Provide the (X, Y) coordinate of the cell's center where the given text is located.  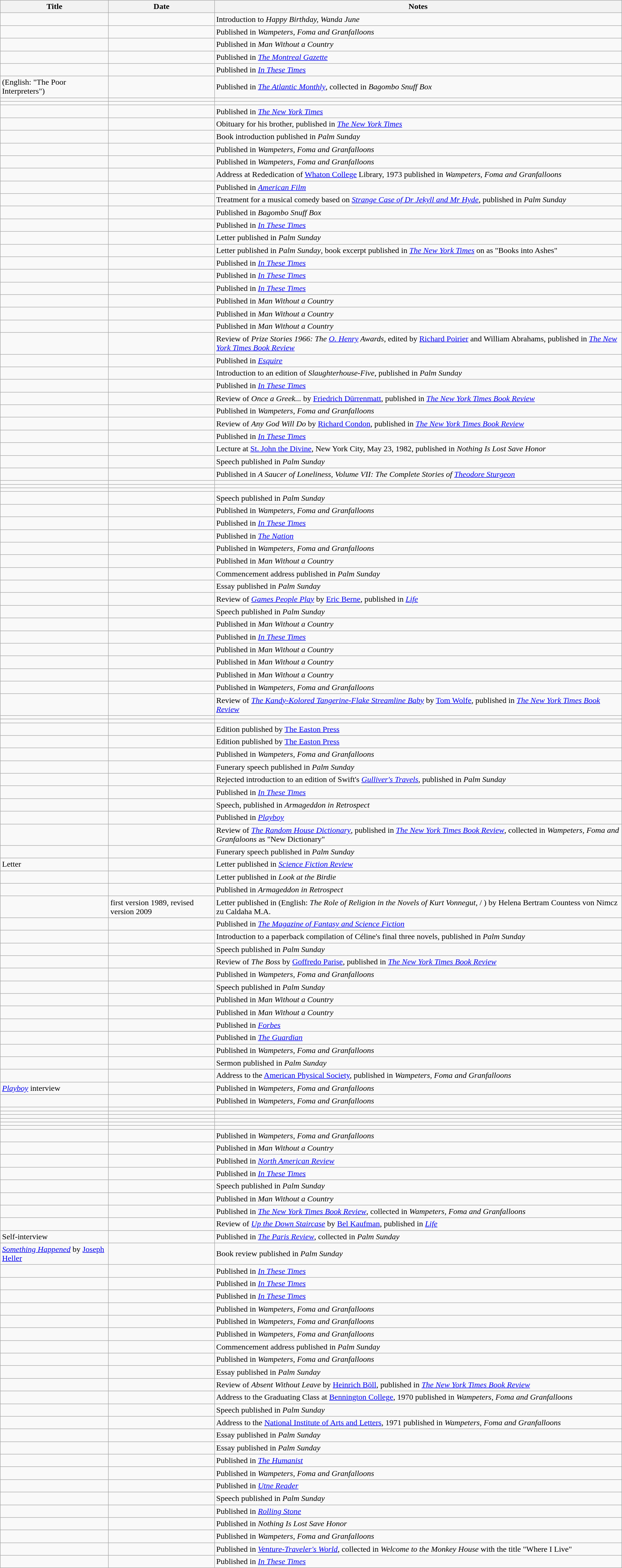
Review of Once a Greek... by Friedrich Dürrenmatt, published in The New York Times Book Review (418, 398)
Published in Venture-Traveler's World, collected in Welcome to the Monkey House with the title "Where I Live" (418, 1549)
Address to the Graduating Class at Bennington College, 1970 published in Wampeters, Foma and Granfalloons (418, 1397)
Address to the National Institute of Arts and Letters, 1971 published in Wampeters, Foma and Granfalloons (418, 1423)
Published in North American Review (418, 1161)
Rejected introduction to an edition of Swift's Gulliver's Travels, published in Palm Sunday (418, 780)
Published in Nothing Is Lost Save Honor (418, 1524)
Playboy interview (54, 1088)
Something Happened by Joseph Heller (54, 1254)
Review of The Random House Dictionary, published in The New York Times Book Review, collected in Wampeters, Foma and Granfaloons as "New Dictionary" (418, 835)
Published in American Film (418, 187)
Published in The Magazine of Fantasy and Science Fiction (418, 924)
Published in Esquire (418, 360)
Introduction to an edition of Slaughterhouse-Five, published in Palm Sunday (418, 373)
Published in The New York Times Book Review, collected in Wampeters, Foma and Granfalloons (418, 1211)
Lecture at St. John the Divine, New York City, May 23, 1982, published in Nothing Is Lost Save Honor (418, 449)
Address at Rededication of Whaton College Library, 1973 published in Wampeters, Foma and Granfalloons (418, 175)
Published in Utne Reader (418, 1486)
Letter published in (English: The Role of Religion in the Novels of Kurt Vonnegut, / ) by Helena Bertram Countess von Nimcz zu Caldaha M.A. (418, 907)
Introduction to Happy Birthday, Wanda June (418, 19)
Book review published in Palm Sunday (418, 1254)
Letter published in Palm Sunday (418, 238)
Review of The Kandy-Kolored Tangerine-Flake Streamline Baby by Tom Wolfe, published in The New York Times Book Review (418, 705)
Review of Absent Without Leave by Heinrich Böll, published in The New York Times Book Review (418, 1385)
Published in The New York Times (418, 111)
Review of The Boss by Goffredo Parise, published in The New York Times Book Review (418, 962)
Letter published in Science Fiction Review (418, 864)
Sermon published in Palm Sunday (418, 1063)
Treatment for a musical comedy based on Strange Case of Dr Jekyll and Mr Hyde, published in Palm Sunday (418, 200)
Self-interview (54, 1237)
Introduction to a paperback compilation of Céline's final three novels, published in Palm Sunday (418, 936)
Published in The Paris Review, collected in Palm Sunday (418, 1237)
Published in The Atlantic Monthly, collected in Bagombo Snuff Box (418, 87)
Notes (418, 7)
first version 1989, revised version 2009 (161, 907)
Published in Forbes (418, 1025)
Title (54, 7)
Review of Games People Play by Eric Berne, published in Life (418, 599)
Book introduction published in Palm Sunday (418, 136)
Date (161, 7)
Published in The Nation (418, 536)
Published in Rolling Stone (418, 1511)
Address to the American Physical Society, published in Wampeters, Foma and Granfalloons (418, 1076)
Published in The Montreal Gazette (418, 57)
Review of Any God Will Do by Richard Condon, published in The New York Times Book Review (418, 424)
(English: "The Poor Interpreters") (54, 87)
Review of Up the Down Staircase by Bel Kaufman, published in Life (418, 1224)
Speech, published in Armageddon in Retrospect (418, 805)
Published in The Guardian (418, 1038)
Letter published in Look at the Birdie (418, 877)
Review of Prize Stories 1966: The O. Henry Awards, edited by Richard Poirier and William Abrahams, published in The New York Times Book Review (418, 343)
Published in Playboy (418, 818)
Letter published in Palm Sunday, book excerpt published in The New York Times on as "Books into Ashes" (418, 250)
Published in A Saucer of Loneliness, Volume VII: The Complete Stories of Theodore Sturgeon (418, 474)
Published in The Humanist (418, 1460)
Obituary for his brother, published in The New York Times (418, 124)
Published in Armageddon in Retrospect (418, 890)
Published in Bagombo Snuff Box (418, 213)
Letter (54, 864)
